Provide the [x, y] coordinate of the cell's center where the given text is located.  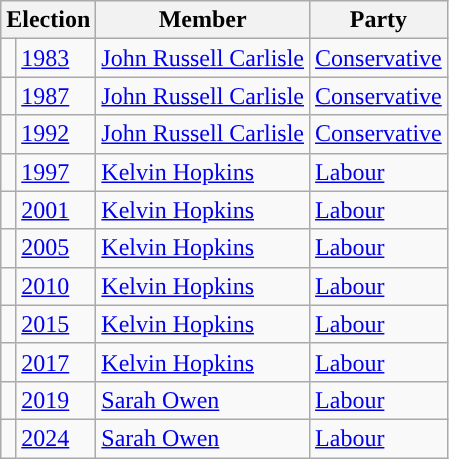
2010 [56, 286]
1992 [56, 134]
2001 [56, 210]
2019 [56, 400]
2017 [56, 362]
Member [203, 20]
Election [48, 20]
1987 [56, 96]
1997 [56, 172]
2024 [56, 438]
1983 [56, 58]
2015 [56, 324]
Party [379, 20]
2005 [56, 248]
